From the cell containing the given text, extract its center point as [x, y] coordinate. 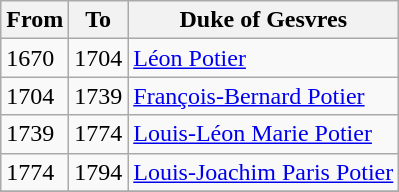
Léon Potier [264, 58]
From [35, 20]
Duke of Gesvres [264, 20]
1670 [35, 58]
Louis-Joachim Paris Potier [264, 172]
François-Bernard Potier [264, 96]
1794 [98, 172]
To [98, 20]
Louis-Léon Marie Potier [264, 134]
